Capture the cell that displays the provided text and extract its [X, Y] central coordinate. 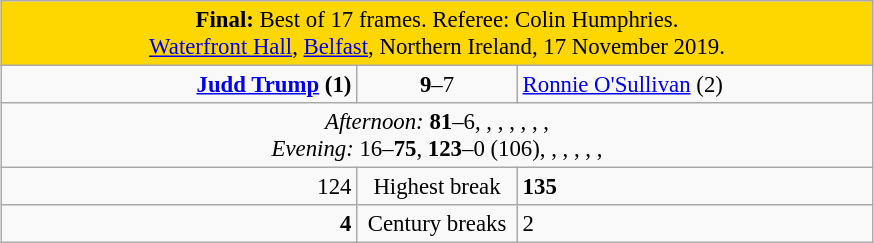
2 [695, 224]
Century breaks [438, 224]
9–7 [438, 85]
124 [179, 187]
135 [695, 187]
Highest break [438, 187]
Final: Best of 17 frames. Referee: Colin Humphries. Waterfront Hall, Belfast, Northern Ireland, 17 November 2019. [437, 34]
Ronnie O'Sullivan (2) [695, 85]
Afternoon: 81–6, , , , , , , Evening: 16–75, 123–0 (106), , , , , , [437, 136]
Judd Trump (1) [179, 85]
4 [179, 224]
